Return the [x, y] coordinate for the center point of the cell that contains the specified text.  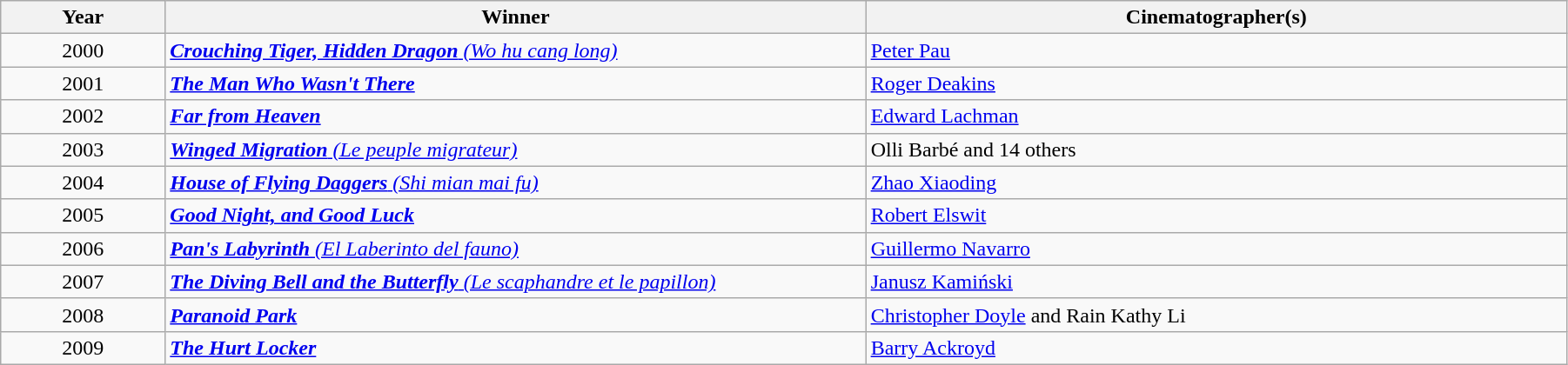
2004 [84, 182]
2002 [84, 116]
Year [84, 17]
Zhao Xiaoding [1216, 182]
2007 [84, 282]
2006 [84, 249]
Pan's Labyrinth (El Laberinto del fauno) [515, 249]
The Hurt Locker [515, 348]
Roger Deakins [1216, 83]
2009 [84, 348]
The Man Who Wasn't There [515, 83]
2008 [84, 315]
Janusz Kamiński [1216, 282]
Edward Lachman [1216, 116]
2000 [84, 50]
Cinematographer(s) [1216, 17]
Paranoid Park [515, 315]
Peter Pau [1216, 50]
Winged Migration (Le peuple migrateur) [515, 149]
Winner [515, 17]
2001 [84, 83]
2003 [84, 149]
Olli Barbé and 14 others [1216, 149]
The Diving Bell and the Butterfly (Le scaphandre et le papillon) [515, 282]
Barry Ackroyd [1216, 348]
Good Night, and Good Luck [515, 216]
Crouching Tiger, Hidden Dragon (Wo hu cang long) [515, 50]
House of Flying Daggers (Shi mian mai fu) [515, 182]
Robert Elswit [1216, 216]
Far from Heaven [515, 116]
Guillermo Navarro [1216, 249]
Christopher Doyle and Rain Kathy Li [1216, 315]
2005 [84, 216]
